Locate the cell with the specified text and output its [X, Y] center coordinate. 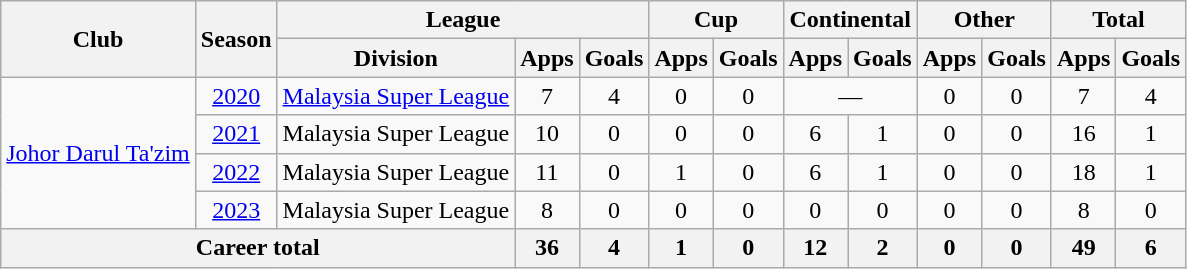
Career total [258, 248]
Season [236, 39]
36 [547, 248]
Johor Darul Ta'zim [98, 153]
Club [98, 39]
2022 [236, 172]
2020 [236, 96]
Continental [850, 20]
16 [1083, 134]
49 [1083, 248]
Other [984, 20]
— [850, 96]
Division [396, 58]
11 [547, 172]
Cup [716, 20]
2021 [236, 134]
League [463, 20]
12 [815, 248]
2 [883, 248]
2023 [236, 210]
18 [1083, 172]
10 [547, 134]
Total [1118, 20]
